Extract the [X, Y] coordinate from the center of the cell holding the provided text.  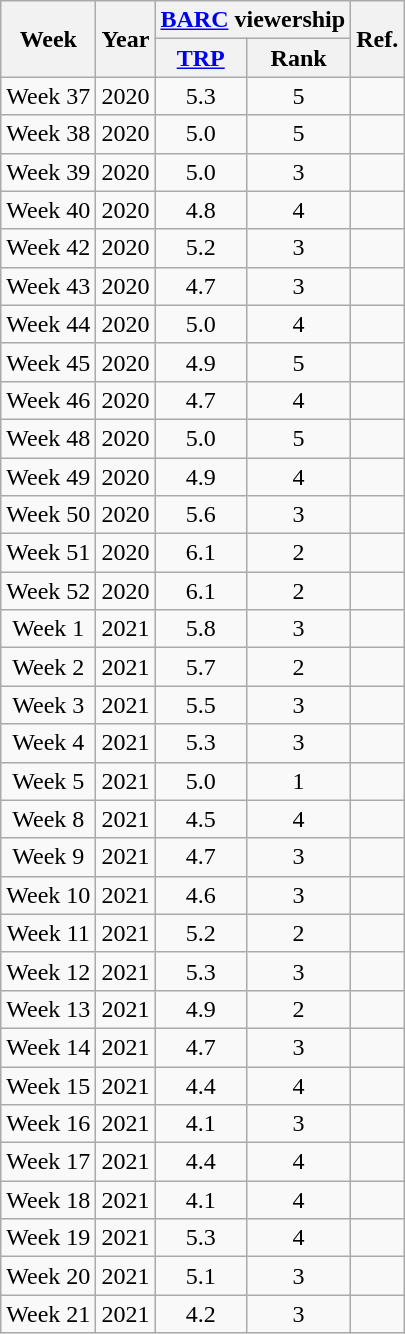
Week 21 [48, 1314]
Week 13 [48, 1009]
Week 9 [48, 857]
Week 39 [48, 172]
5.1 [201, 1276]
Week 48 [48, 438]
Week 45 [48, 362]
Week 8 [48, 819]
Week 43 [48, 286]
Week 50 [48, 515]
TRP [201, 58]
Week 5 [48, 781]
Week 20 [48, 1276]
Week 52 [48, 591]
Week 19 [48, 1238]
Week 12 [48, 971]
Week 38 [48, 134]
BARC viewership [253, 20]
Week 42 [48, 248]
Week 4 [48, 743]
Week 15 [48, 1085]
Week 49 [48, 477]
4.6 [201, 895]
Week 2 [48, 667]
5.7 [201, 667]
5.5 [201, 705]
5.6 [201, 515]
Year [126, 39]
Week 17 [48, 1162]
5.8 [201, 629]
Week 10 [48, 895]
1 [299, 781]
Week 44 [48, 324]
Week 40 [48, 210]
Week 3 [48, 705]
Rank [299, 58]
Week 18 [48, 1200]
Week 51 [48, 553]
Week 11 [48, 933]
Week [48, 39]
Week 14 [48, 1047]
Week 1 [48, 629]
Week 16 [48, 1124]
4.8 [201, 210]
Week 37 [48, 96]
Ref. [378, 39]
4.2 [201, 1314]
4.5 [201, 819]
Week 46 [48, 400]
